Search for the cell housing the specified text and yield its (X, Y) center coordinate. 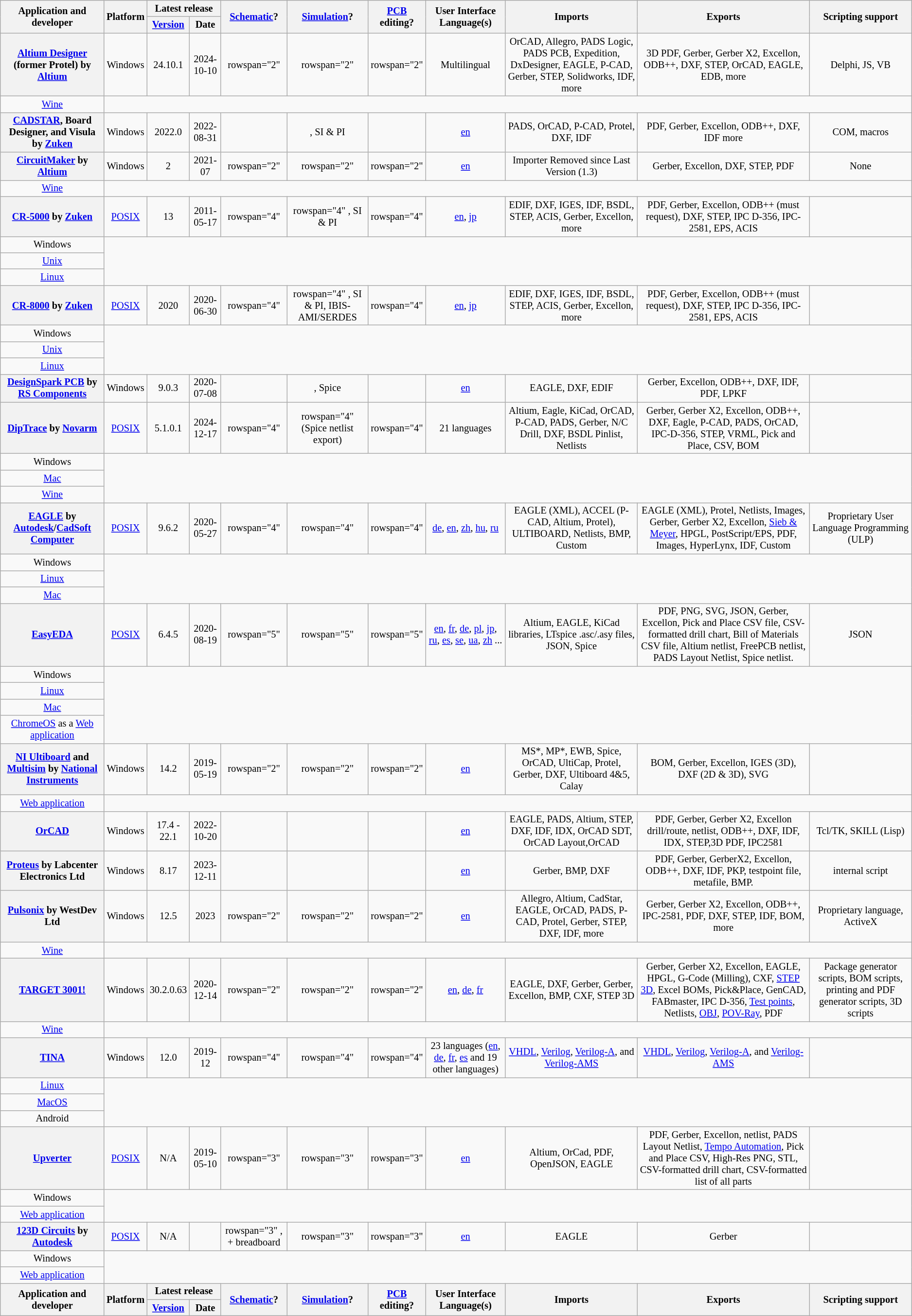
8.17 (168, 871)
EAGLE, PADS, Altium, STEP, DXF, IDF, IDX, OrCAD SDT, OrCAD Layout,OrCAD (572, 831)
2019-05-19 (205, 769)
MS*, MP*, EWB, Spice, OrCAD, UltiCap, Protel, Gerber, DXF, Ultiboard 4&5, Calay (572, 769)
2020-05-27 (205, 528)
2023 (205, 916)
Gerber, Gerber X2, Excellon, ODB++, IPC-2581, PDF, DXF, STEP, IDF, BOM, more (724, 916)
, Spice (328, 388)
12.0 (168, 1058)
PDF, Gerber, Gerber X2, Excellon drill/route, netlist, ODB++, DXF, IDF, IDX, STEP,3D PDF, IPC2581 (724, 831)
COM, macros (861, 132)
2020-07-08 (205, 388)
Tcl/TK, SKILL (Lisp) (861, 831)
rowspan="4" (Spice netlist export) (328, 428)
Importer Removed since Last Version (1.3) (572, 166)
Delphi, JS, VB (861, 65)
13 (168, 216)
2024-10-10 (205, 65)
2024-12-17 (205, 428)
CR-5000 by Zuken (53, 216)
Proteus by Labcenter Electronics Ltd (53, 871)
123D Circuits by Autodesk (53, 1236)
Proprietary language, ActiveX (861, 916)
rowspan="4" , SI & PI (328, 216)
en, fr, de, pl, jp, ru, es, se, ua, zh ... (465, 635)
ChromeOS as a Web application (53, 729)
Android (53, 1119)
Multilingual (465, 65)
30.2.0.63 (168, 990)
EAGLE by Autodesk/CadSoft Computer (53, 528)
Package generator scripts, BOM scripts, printing and PDF generator scripts, 3D scripts (861, 990)
Gerber, Excellon, DXF, STEP, PDF (724, 166)
12.5 (168, 916)
BOM, Gerber, Excellon, IGES (3D), DXF (2D & 3D), SVG (724, 769)
14.2 (168, 769)
2022.0 (168, 132)
3D PDF, Gerber, Gerber X2, Excellon, ODB++, DXF, STEP, OrCAD, EAGLE, EDB, more (724, 65)
23 languages (en, de, fr, es and 19 other languages) (465, 1058)
Pulsonix by WestDev Ltd (53, 916)
DipTrace by Novarm (53, 428)
PADS, OrCAD, P-CAD, Protel, DXF, IDF (572, 132)
CR-8000 by Zuken (53, 305)
9.6.2 (168, 528)
PDF, Gerber, Excellon, ODB++, DXF, IDF more (724, 132)
2022-10-20 (205, 831)
JSON (861, 635)
Altium, Eagle, KiCad, OrCAD, P-CAD, PADS, Gerber, N/C Drill, DXF, BSDL Pinlist, Netlists (572, 428)
Altium Designer (former Protel) by Altium (53, 65)
CircuitMaker by Altium (53, 166)
, SI & PI (328, 132)
2020-06-30 (205, 305)
Gerber, Gerber X2, Excellon, ODB++, DXF, Eagle, P-CAD, PADS, OrCAD, IPC-D-356, STEP, VRML, Pick and Place, CSV, BOM (724, 428)
2019-12 (205, 1058)
None (861, 166)
9.0.3 (168, 388)
Upverter (53, 1158)
6.4.5 (168, 635)
2011-05-17 (205, 216)
2021-07 (205, 166)
Gerber, BMP, DXF (572, 871)
17.4 - 22.1 (168, 831)
EAGLE, DXF, EDIF (572, 388)
2020-12-14 (205, 990)
Gerber (724, 1236)
2023-12-11 (205, 871)
TINA (53, 1058)
2020-08-19 (205, 635)
EAGLE (572, 1236)
MacOS (53, 1102)
Allegro, Altium, CadStar, EAGLE, OrCAD, PADS, P-CAD, Protel, Gerber, STEP, DXF, IDF, more (572, 916)
Proprietary User Language Programming (ULP) (861, 528)
internal script (861, 871)
NI Ultiboard and Multisim by National Instruments (53, 769)
21 languages (465, 428)
en, de, fr (465, 990)
TARGET 3001! (53, 990)
Altium, EAGLE, KiCad libraries, LTspice .asc/.asy files, JSON, Spice (572, 635)
rowspan="3" , + breadboard (254, 1236)
DesignSpark PCB by RS Components (53, 388)
OrCAD (53, 831)
2022-08-31 (205, 132)
rowspan="4" , SI & PI, IBIS-AMI/SERDES (328, 305)
OrCAD, Allegro, PADS Logic, PADS PCB, Expedition, DxDesigner, EAGLE, P-CAD, Gerber, STEP, Solidworks, IDF, more (572, 65)
EAGLE (XML), Protel, Netlists, Images, Gerber, Gerber X2, Excellon, Sieb & Meyer, HPGL, PostScript/EPS, PDF, Images, HyperLynx, IDF, Custom (724, 528)
EAGLE (XML), ACCEL (P-CAD, Altium, Protel), ULTIBOARD, Netlists, BMP, Custom (572, 528)
5.1.0.1 (168, 428)
de, en, zh, hu, ru (465, 528)
Altium, OrCad, PDF, OpenJSON, EAGLE (572, 1158)
2019-05-10 (205, 1158)
Gerber, Excellon, ODB++, DXF, IDF, PDF, LPKF (724, 388)
EAGLE, DXF, Gerber, Gerber, Excellon, BMP, CXF, STEP 3D (572, 990)
24.10.1 (168, 65)
2020 (168, 305)
CADSTAR, Board Designer, and Visula by Zuken (53, 132)
2 (168, 166)
PDF, Gerber, GerberX2, Excellon, ODB++, DXF, IDF, PKP, testpoint file, metafile, BMP. (724, 871)
EasyEDA (53, 635)
